Scan for the cell matching the given text and deliver its (x, y) coordinate at center. 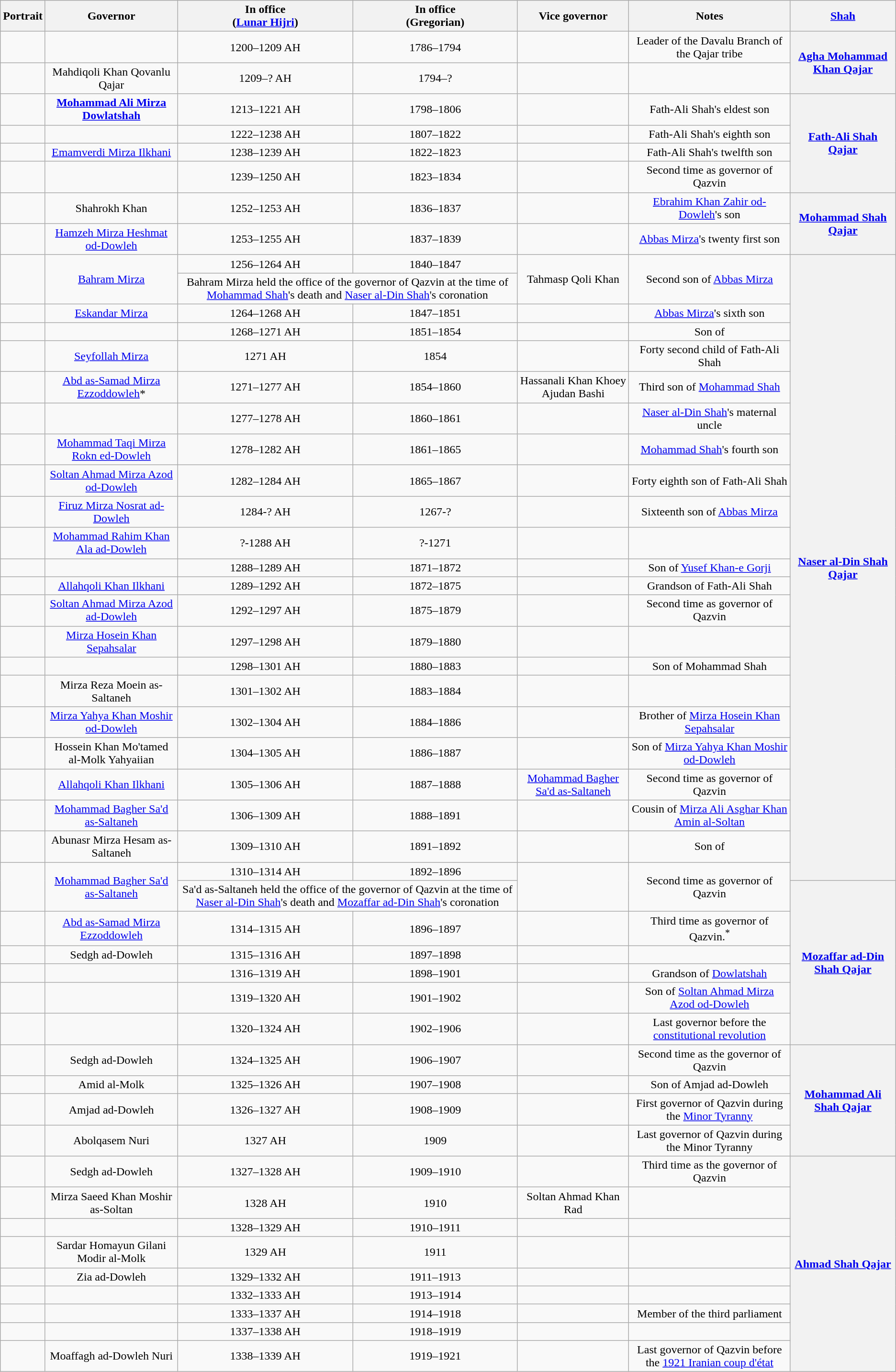
Hamzeh Mirza Heshmat od-Dowleh (111, 239)
Naser al-Din Shah Qajar (843, 568)
1910 (436, 1203)
Fath-Ali Shah's eldest son (709, 109)
Moaffagh ad-Dowleh Nuri (111, 1356)
1883–1884 (436, 691)
Son of Yusef Khan-e Gorji (709, 568)
Grandson of Fath-Ali Shah (709, 586)
Governor (111, 16)
1887–1888 (436, 784)
Son of Mohammad Shah (709, 666)
1861–1865 (436, 450)
1851–1854 (436, 332)
1854 (436, 356)
Second son of Abbas Mirza (709, 279)
1292–1297 AH (265, 611)
1297–1298 AH (265, 641)
1909–1910 (436, 1171)
1911–1913 (436, 1277)
1871–1872 (436, 568)
1794–? (436, 78)
1316–1319 AH (265, 973)
1264–1268 AH (265, 313)
Soltan Ahmad Khan Rad (573, 1203)
1840–1847 (436, 264)
1333–1337 AH (265, 1313)
1338–1339 AH (265, 1356)
1884–1886 (436, 722)
1278–1282 AH (265, 450)
Amjad ad-Dowleh (111, 1109)
1901–1902 (436, 997)
1910–1911 (436, 1227)
Third time as the governor of Qazvin (709, 1171)
1271 AH (265, 356)
Portrait (23, 16)
Emamverdi Mirza Ilkhani (111, 152)
1314–1315 AH (265, 929)
Shahrokh Khan (111, 208)
1298–1301 AH (265, 666)
Agha Mohammad Khan Qajar (843, 63)
1277–1278 AH (265, 418)
1891–1892 (436, 847)
Abunasr Mirza Hesam as-Saltaneh (111, 847)
1847–1851 (436, 313)
Abd as-Samad Mirza Ezzoddowleh (111, 929)
Bahram Mirza held the office of the governor of Qazvin at the time of Mohammad Shah's death and Naser al-Din Shah's coronation (347, 288)
Shah (843, 16)
1309–1310 AH (265, 847)
Vice governor (573, 16)
In office(Gregorian) (436, 16)
Leader of the Davalu Branch of the Qajar tribe (709, 47)
1919–1921 (436, 1356)
1209–? AH (265, 78)
1253–1255 AH (265, 239)
1854–1860 (436, 388)
Naser al-Din Shah's maternal uncle (709, 418)
1267-? (436, 512)
Mohammad Rahim Khan Ala ad-Dowleh (111, 543)
Fath-Ali Shah Qajar (843, 143)
Seyfollah Mirza (111, 356)
Mohammad Shah Qajar (843, 223)
Notes (709, 16)
1909 (436, 1141)
1302–1304 AH (265, 722)
Ebrahim Khan Zahir od-Dowleh's son (709, 208)
Firuz Mirza Nosrat ad-Dowleh (111, 512)
Soltan Ahmad Mirza Azod ad-Dowleh (111, 611)
Third son of Mohammad Shah (709, 388)
1897–1898 (436, 955)
1282–1284 AH (265, 480)
1301–1302 AH (265, 691)
Abd as-Samad Mirza Ezzoddowleh* (111, 388)
Cousin of Mirza Ali Asghar Khan Amin al-Soltan (709, 815)
1315–1316 AH (265, 955)
1337–1338 AH (265, 1331)
Abolqasem Nuri (111, 1141)
1288–1289 AH (265, 568)
1898–1901 (436, 973)
Amid al-Molk (111, 1085)
1837–1839 (436, 239)
1896–1897 (436, 929)
Mohammad Ali Shah Qajar (843, 1101)
1320–1324 AH (265, 1029)
Abbas Mirza's sixth son (709, 313)
Fath-Ali Shah's twelfth son (709, 152)
Hossein Khan Mo'tamed al-Molk Yahyaiian (111, 753)
1914–1918 (436, 1313)
1289–1292 AH (265, 586)
1328–1329 AH (265, 1227)
1913–1914 (436, 1295)
1865–1867 (436, 480)
Third time as governor of Qazvin.* (709, 929)
1875–1879 (436, 611)
1836–1837 (436, 208)
In office(Lunar Hijri) (265, 16)
Last governor before the constitutional revolution (709, 1029)
Brother of Mirza Hosein Khan Sepahsalar (709, 722)
1872–1875 (436, 586)
1327 AH (265, 1141)
1907–1908 (436, 1085)
Member of the third parliament (709, 1313)
?-1288 AH (265, 543)
1239–1250 AH (265, 177)
1886–1887 (436, 753)
1252–1253 AH (265, 208)
1328 AH (265, 1203)
1786–1794 (436, 47)
Bahram Mirza (111, 279)
1268–1271 AH (265, 332)
1879–1880 (436, 641)
1908–1909 (436, 1109)
1324–1325 AH (265, 1060)
1888–1891 (436, 815)
1327–1328 AH (265, 1171)
Mirza Reza Moein as-Saltaneh (111, 691)
Mirza Yahya Khan Moshir od-Dowleh (111, 722)
Last governor of Qazvin during the Minor Tyranny (709, 1141)
Eskandar Mirza (111, 313)
Fath-Ali Shah's eighth son (709, 134)
Forty second child of Fath-Ali Shah (709, 356)
1918–1919 (436, 1331)
1822–1823 (436, 152)
1256–1264 AH (265, 264)
1823–1834 (436, 177)
1222–1238 AH (265, 134)
Mohammad Taqi Mirza Rokn ed-Dowleh (111, 450)
1284-? AH (265, 512)
Ahmad Shah Qajar (843, 1264)
1304–1305 AH (265, 753)
Tahmasp Qoli Khan (573, 279)
Forty eighth son of Fath-Ali Shah (709, 480)
1807–1822 (436, 134)
Mirza Hosein Khan Sepahsalar (111, 641)
1798–1806 (436, 109)
Mohammad Ali Mirza Dowlatshah (111, 109)
1892–1896 (436, 871)
Abbas Mirza's twenty first son (709, 239)
Sa'd as-Saltaneh held the office of the governor of Qazvin at the time of Naser al-Din Shah's death and Mozaffar ad-Din Shah's coronation (347, 896)
Second time as the governor of Qazvin (709, 1060)
Son of Soltan Ahmad Mirza Azod od-Dowleh (709, 997)
Mohammad Shah's fourth son (709, 450)
?-1271 (436, 543)
1880–1883 (436, 666)
Grandson of Dowlatshah (709, 973)
1860–1861 (436, 418)
Son of Amjad ad-Dowleh (709, 1085)
Son of Mirza Yahya Khan Moshir od-Dowleh (709, 753)
1271–1277 AH (265, 388)
1911 (436, 1252)
1902–1906 (436, 1029)
Last governor of Qazvin before the 1921 Iranian coup d'état (709, 1356)
1310–1314 AH (265, 871)
1329 AH (265, 1252)
1325–1326 AH (265, 1085)
Soltan Ahmad Mirza Azod od-Dowleh (111, 480)
Zia ad-Dowleh (111, 1277)
1906–1907 (436, 1060)
1213–1221 AH (265, 109)
Mozaffar ad-Din Shah Qajar (843, 963)
1200–1209 AH (265, 47)
Sixteenth son of Abbas Mirza (709, 512)
Mahdiqoli Khan Qovanlu Qajar (111, 78)
1319–1320 AH (265, 997)
Hassanali Khan Khoey Ajudan Bashi (573, 388)
1305–1306 AH (265, 784)
1329–1332 AH (265, 1277)
Sardar Homayun Gilani Modir al-Molk (111, 1252)
1326–1327 AH (265, 1109)
1238–1239 AH (265, 152)
1306–1309 AH (265, 815)
First governor of Qazvin during the Minor Tyranny (709, 1109)
Mirza Saeed Khan Moshir as-Soltan (111, 1203)
1332–1333 AH (265, 1295)
